Capture the cell that displays the provided text and extract its (X, Y) central coordinate. 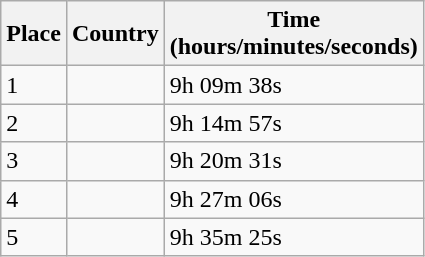
Country (115, 34)
4 (34, 199)
9h 27m 06s (294, 199)
1 (34, 85)
9h 35m 25s (294, 237)
9h 14m 57s (294, 123)
Time (hours/minutes/seconds) (294, 34)
3 (34, 161)
2 (34, 123)
9h 20m 31s (294, 161)
9h 09m 38s (294, 85)
5 (34, 237)
Place (34, 34)
